Determine the [X, Y] coordinate at the center of the cell enclosing the given text.  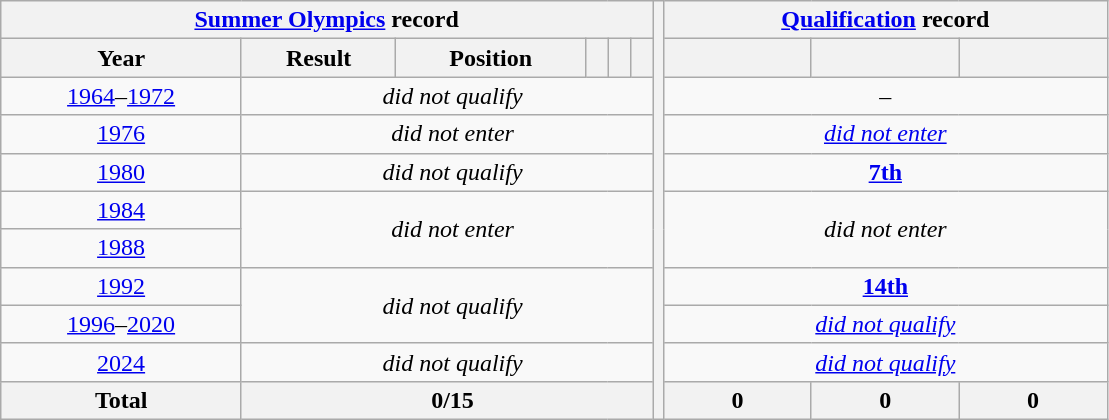
Year [122, 58]
Qualification record [886, 20]
1992 [122, 286]
14th [886, 286]
Summer Olympics record [327, 20]
1964–1972 [122, 96]
Total [122, 400]
0/15 [452, 400]
1980 [122, 172]
Position [491, 58]
7th [886, 172]
2024 [122, 362]
Result [318, 58]
1996–2020 [122, 324]
1988 [122, 248]
– [886, 96]
1976 [122, 134]
1984 [122, 210]
